Return [X, Y] of the center of cell containing provided text 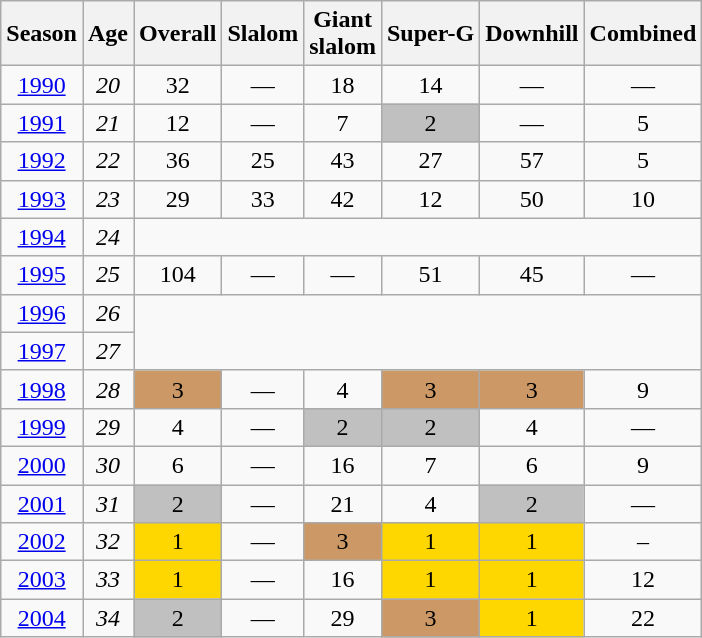
2001 [42, 503]
24 [108, 237]
Slalom [263, 34]
1993 [42, 199]
2002 [42, 542]
42 [343, 199]
Overall [178, 34]
30 [108, 465]
14 [430, 85]
23 [108, 199]
10 [643, 199]
26 [108, 313]
Age [108, 34]
1990 [42, 85]
Giantslalom [343, 34]
1999 [42, 427]
43 [343, 161]
28 [108, 389]
– [643, 542]
1998 [42, 389]
34 [108, 618]
1992 [42, 161]
2003 [42, 580]
57 [532, 161]
Super-G [430, 34]
1996 [42, 313]
1995 [42, 275]
51 [430, 275]
2000 [42, 465]
1994 [42, 237]
45 [532, 275]
Season [42, 34]
36 [178, 161]
1997 [42, 351]
104 [178, 275]
20 [108, 85]
2004 [42, 618]
Combined [643, 34]
Downhill [532, 34]
31 [108, 503]
50 [532, 199]
1991 [42, 123]
18 [343, 85]
